Search for the cell housing the specified text and yield its (x, y) center coordinate. 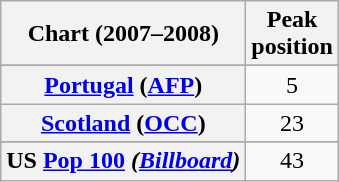
Portugal (AFP) (124, 85)
Scotland (OCC) (124, 123)
5 (292, 85)
Peakposition (292, 34)
Chart (2007–2008) (124, 34)
43 (292, 161)
23 (292, 123)
US Pop 100 (Billboard) (124, 161)
